Pinpoint the cell where the given text exists, returning its [X, Y] midpoint coordinate. 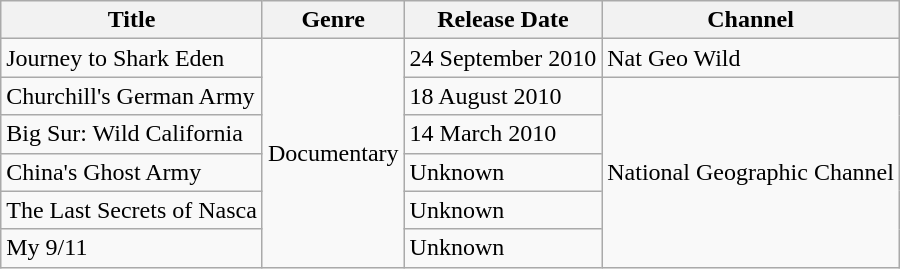
My 9/11 [132, 248]
Release Date [503, 20]
Title [132, 20]
The Last Secrets of Nasca [132, 210]
National Geographic Channel [751, 172]
Churchill's German Army [132, 96]
14 March 2010 [503, 134]
Journey to Shark Eden [132, 58]
Genre [333, 20]
Nat Geo Wild [751, 58]
Big Sur: Wild California [132, 134]
China's Ghost Army [132, 172]
Channel [751, 20]
18 August 2010 [503, 96]
Documentary [333, 153]
24 September 2010 [503, 58]
